Detect which cell encompasses the target text, then output its [X, Y] center coordinate. 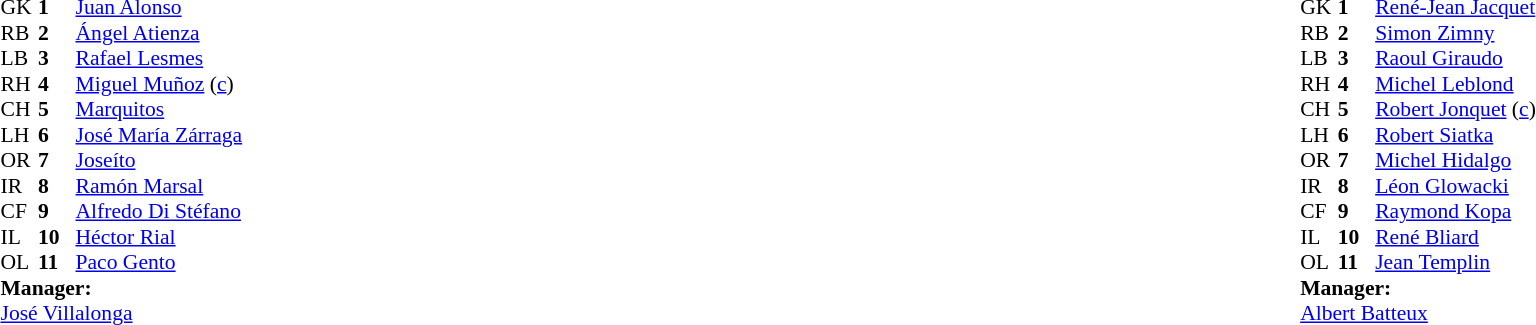
Miguel Muñoz (c) [160, 84]
Robert Siatka [1456, 135]
Jean Templin [1456, 263]
Raymond Kopa [1456, 211]
René Bliard [1456, 237]
Ángel Atienza [160, 33]
Joseíto [160, 161]
Ramón Marsal [160, 186]
Michel Hidalgo [1456, 161]
Rafael Lesmes [160, 59]
Raoul Giraudo [1456, 59]
Paco Gento [160, 263]
Héctor Rial [160, 237]
Michel Leblond [1456, 84]
José María Zárraga [160, 135]
Léon Glowacki [1456, 186]
Marquitos [160, 109]
Simon Zimny [1456, 33]
Robert Jonquet (c) [1456, 109]
Alfredo Di Stéfano [160, 211]
